Return [X, Y] of the center of cell containing provided text 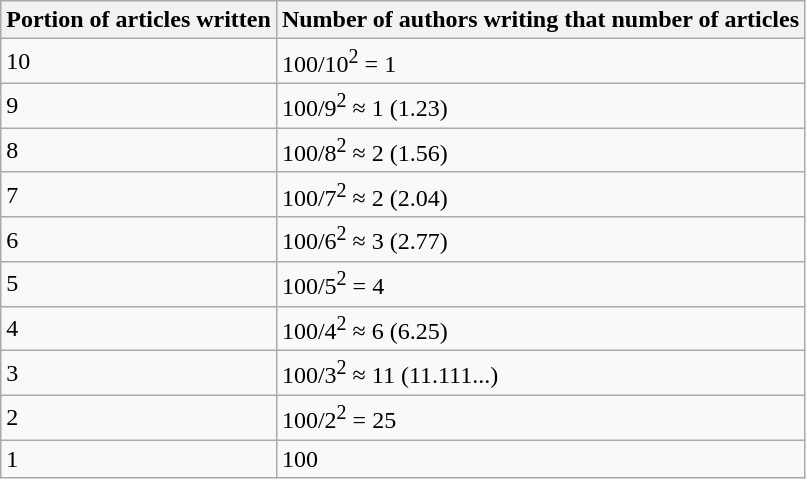
Portion of articles written [139, 20]
1 [139, 459]
100/22 = 25 [540, 418]
9 [139, 106]
8 [139, 150]
100/102 = 1 [540, 62]
6 [139, 240]
3 [139, 374]
2 [139, 418]
5 [139, 284]
4 [139, 328]
100/72 ≈ 2 (2.04) [540, 194]
100/82 ≈ 2 (1.56) [540, 150]
Number of authors writing that number of articles [540, 20]
100/32 ≈ 11 (11.111...) [540, 374]
100/52 = 4 [540, 284]
100/62 ≈ 3 (2.77) [540, 240]
100/92 ≈ 1 (1.23) [540, 106]
100 [540, 459]
100/42 ≈ 6 (6.25) [540, 328]
10 [139, 62]
7 [139, 194]
